Find where the given text appears and provide that cell's center as (x, y) coordinate. 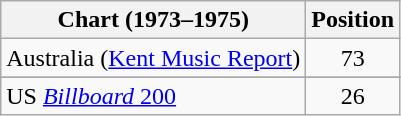
Chart (1973–1975) (154, 20)
Australia (Kent Music Report) (154, 58)
US Billboard 200 (154, 96)
26 (353, 96)
Position (353, 20)
73 (353, 58)
